Return the (X, Y) coordinate for the center point of the cell that contains the specified text.  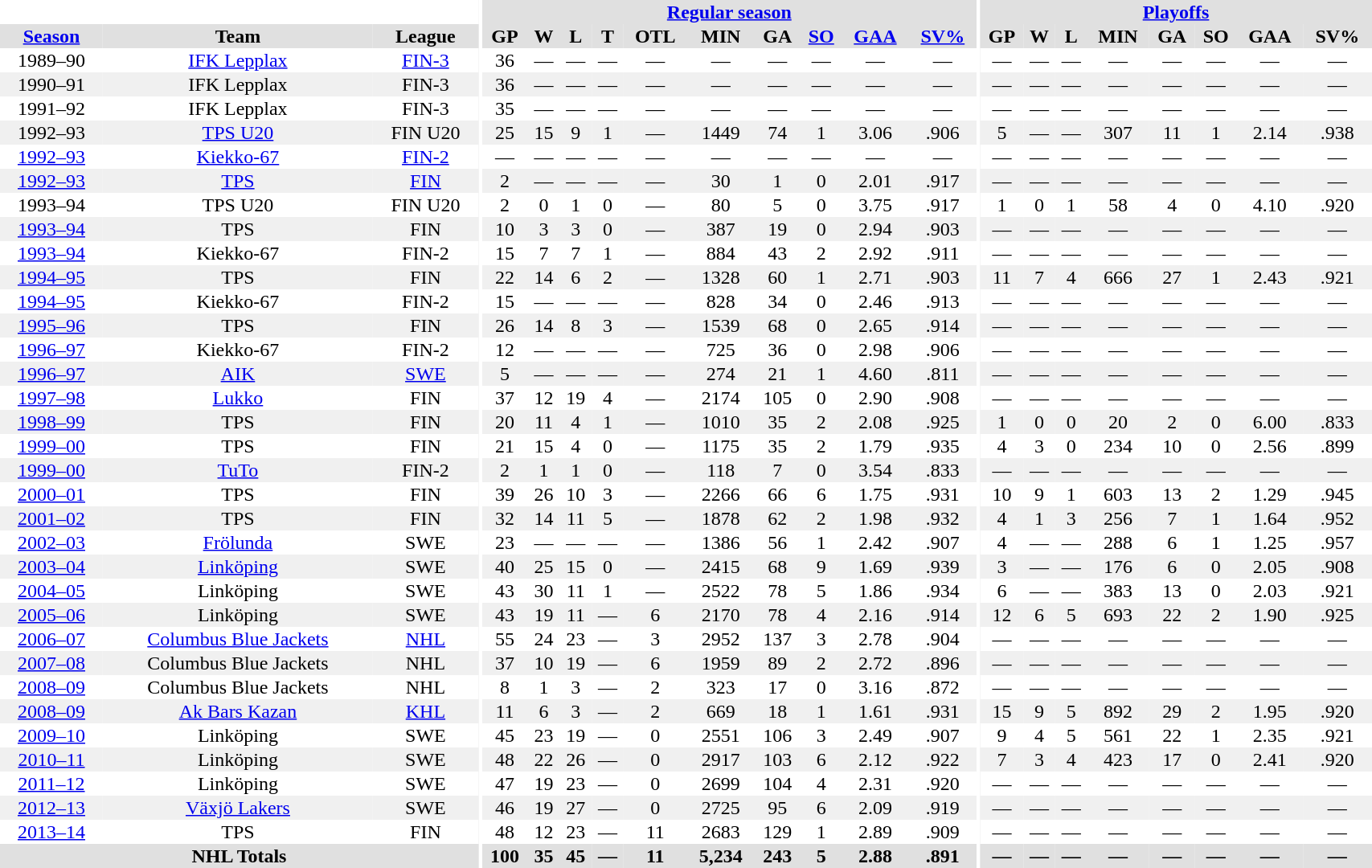
TuTo (238, 470)
Playoffs (1177, 12)
2.14 (1270, 133)
2.90 (876, 398)
828 (721, 301)
1010 (721, 422)
.872 (942, 687)
3.06 (876, 133)
.932 (942, 518)
Lukko (238, 398)
2.56 (1270, 446)
2005–06 (51, 615)
2.12 (876, 759)
2.09 (876, 808)
2699 (721, 784)
AIK (238, 374)
693 (1119, 615)
2.05 (1270, 567)
243 (778, 856)
288 (1119, 542)
4.10 (1270, 205)
1386 (721, 542)
4.60 (876, 374)
2.16 (876, 615)
2.88 (876, 856)
256 (1119, 518)
104 (778, 784)
2012–13 (51, 808)
2009–10 (51, 735)
Ak Bars Kazan (238, 711)
2006–07 (51, 639)
307 (1119, 133)
39 (505, 494)
2000–01 (51, 494)
1.69 (876, 567)
1.64 (1270, 518)
1449 (721, 133)
.935 (942, 446)
.919 (942, 808)
KHL (426, 711)
.939 (942, 567)
2011–12 (51, 784)
3.54 (876, 470)
2004–05 (51, 591)
2.65 (876, 325)
2.35 (1270, 735)
1995–96 (51, 325)
1175 (721, 446)
3.16 (876, 687)
T (608, 36)
.934 (942, 591)
47 (505, 784)
Växjö Lakers (238, 808)
2.94 (876, 229)
137 (778, 639)
2003–04 (51, 567)
18 (778, 711)
NHL Totals (240, 856)
2.42 (876, 542)
2415 (721, 567)
2.78 (876, 639)
2.92 (876, 253)
58 (1119, 205)
423 (1119, 759)
55 (505, 639)
.891 (942, 856)
2.31 (876, 784)
2266 (721, 494)
603 (1119, 494)
669 (721, 711)
1878 (721, 518)
1.79 (876, 446)
2522 (721, 591)
118 (721, 470)
1.95 (1270, 711)
2551 (721, 735)
2.46 (876, 301)
1.61 (876, 711)
Frölunda (238, 542)
OTL (656, 36)
2010–11 (51, 759)
24 (544, 639)
884 (721, 253)
1959 (721, 663)
1.86 (876, 591)
1.29 (1270, 494)
.945 (1337, 494)
Team (238, 36)
1991–92 (51, 108)
234 (1119, 446)
1990–91 (51, 84)
100 (505, 856)
2002–03 (51, 542)
2952 (721, 639)
62 (778, 518)
1989–90 (51, 60)
1539 (721, 325)
89 (778, 663)
.938 (1337, 133)
176 (1119, 567)
46 (505, 808)
.904 (942, 639)
387 (721, 229)
1.25 (1270, 542)
1.98 (876, 518)
2001–02 (51, 518)
2.08 (876, 422)
106 (778, 735)
1997–98 (51, 398)
2.03 (1270, 591)
3.75 (876, 205)
2.89 (876, 832)
1998–99 (51, 422)
Season (51, 36)
5,234 (721, 856)
2.43 (1270, 277)
29 (1172, 711)
2725 (721, 808)
.957 (1337, 542)
129 (778, 832)
.896 (942, 663)
2170 (721, 615)
2683 (721, 832)
2.72 (876, 663)
.922 (942, 759)
2.01 (876, 181)
2.71 (876, 277)
.913 (942, 301)
2.49 (876, 735)
6.00 (1270, 422)
32 (505, 518)
66 (778, 494)
56 (778, 542)
561 (1119, 735)
34 (778, 301)
2917 (721, 759)
103 (778, 759)
.952 (1337, 518)
Regular season (729, 12)
2174 (721, 398)
74 (778, 133)
60 (778, 277)
.899 (1337, 446)
274 (721, 374)
105 (778, 398)
725 (721, 350)
95 (778, 808)
.811 (942, 374)
1.90 (1270, 615)
1328 (721, 277)
892 (1119, 711)
2.98 (876, 350)
2.41 (1270, 759)
.909 (942, 832)
1.75 (876, 494)
.911 (942, 253)
666 (1119, 277)
80 (721, 205)
2013–14 (51, 832)
383 (1119, 591)
2007–08 (51, 663)
323 (721, 687)
League (426, 36)
40 (505, 567)
